Determine the [x, y] coordinate at the center of the cell enclosing the given text.  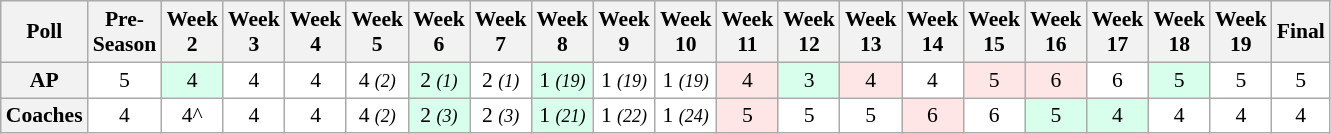
Week10 [686, 32]
4^ [192, 116]
1 (24) [686, 116]
Week18 [1179, 32]
Week17 [1118, 32]
1 (22) [624, 116]
Coaches [44, 116]
Week19 [1241, 32]
Week4 [316, 32]
Week9 [624, 32]
Week6 [439, 32]
Week3 [254, 32]
Week15 [994, 32]
Week14 [933, 32]
Week16 [1056, 32]
3 [809, 80]
Week2 [192, 32]
Week8 [562, 32]
Final [1301, 32]
Week13 [871, 32]
Week11 [748, 32]
Pre-Season [125, 32]
Week12 [809, 32]
Week7 [501, 32]
Poll [44, 32]
AP [44, 80]
1 (21) [562, 116]
Week5 [377, 32]
